Find where the given text appears and provide that cell's center as (x, y) coordinate. 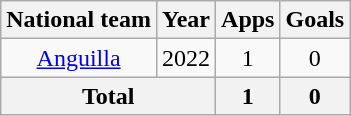
2022 (186, 58)
Total (108, 96)
Year (186, 20)
Anguilla (79, 58)
Apps (248, 20)
National team (79, 20)
Goals (315, 20)
